Return the [X, Y] coordinate for the center point of the cell that contains the specified text.  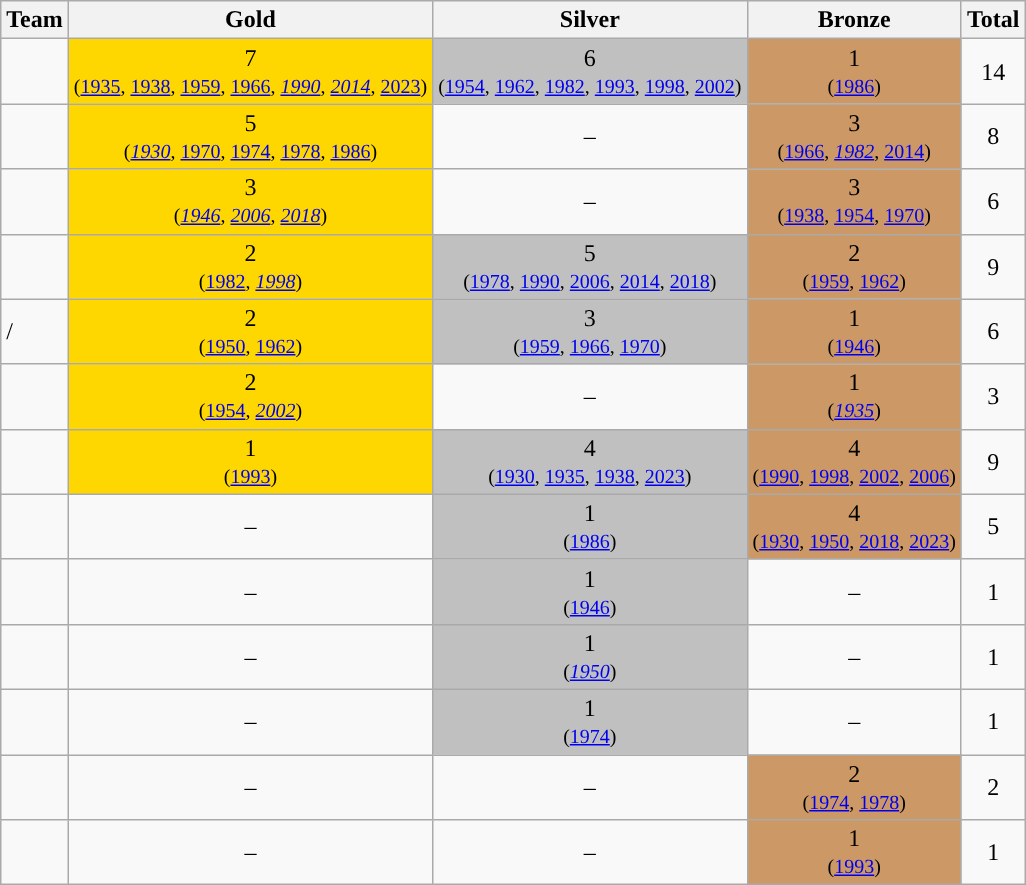
Gold [250, 20]
1(1935) [854, 396]
3(1938, 1954, 1970) [854, 202]
5(1930, 1970, 1974, 1978, 1986) [250, 136]
2(1959, 1962) [854, 266]
2(1950, 1962) [250, 332]
1(1974) [590, 722]
/ [35, 332]
Bronze [854, 20]
2(1982, 1998) [250, 266]
14 [993, 72]
5 [993, 526]
3 [993, 396]
4(1990, 1998, 2002, 2006) [854, 462]
2 [993, 786]
4(1930, 1950, 2018, 2023) [854, 526]
2(1954, 2002) [250, 396]
3(1966, 1982, 2014) [854, 136]
6(1954, 1962, 1982, 1993, 1998, 2002) [590, 72]
Team [35, 20]
8 [993, 136]
5(1978, 1990, 2006, 2014, 2018) [590, 266]
3(1946, 2006, 2018) [250, 202]
1(1950) [590, 656]
3(1959, 1966, 1970) [590, 332]
7(1935, 1938, 1959, 1966, 1990, 2014, 2023) [250, 72]
Silver [590, 20]
Total [993, 20]
4(1930, 1935, 1938, 2023) [590, 462]
2(1974, 1978) [854, 786]
